From the cell containing the given text, extract its center point as (x, y) coordinate. 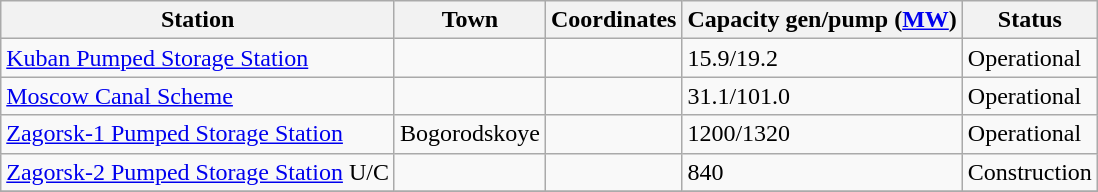
Kuban Pumped Storage Station (198, 58)
Zagorsk-1 Pumped Storage Station (198, 134)
31.1/101.0 (822, 96)
Moscow Canal Scheme (198, 96)
Zagorsk-2 Pumped Storage Station U/C (198, 172)
840 (822, 172)
Station (198, 20)
Town (470, 20)
Construction (1030, 172)
Status (1030, 20)
Bogorodskoye (470, 134)
Coordinates (614, 20)
Capacity gen/pump (MW) (822, 20)
1200/1320 (822, 134)
15.9/19.2 (822, 58)
